Scan for the cell matching the given text and deliver its (x, y) coordinate at center. 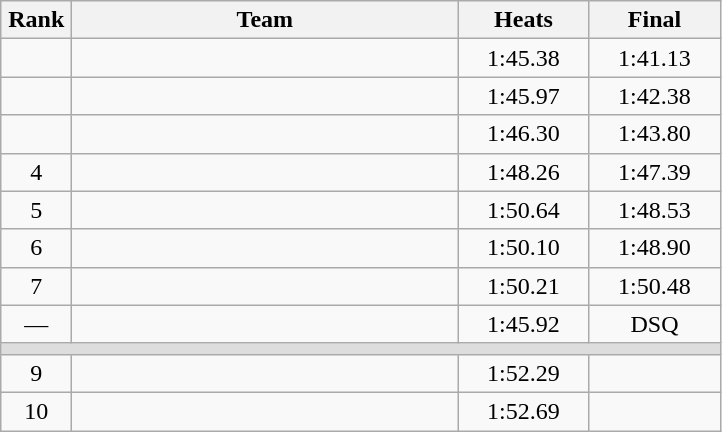
Heats (524, 20)
1:50.64 (524, 210)
1:42.38 (654, 96)
1:41.13 (654, 58)
1:50.21 (524, 286)
1:43.80 (654, 134)
— (36, 324)
Team (265, 20)
4 (36, 172)
5 (36, 210)
1:47.39 (654, 172)
1:45.92 (524, 324)
1:48.53 (654, 210)
1:45.38 (524, 58)
6 (36, 248)
Final (654, 20)
1:48.26 (524, 172)
1:50.10 (524, 248)
DSQ (654, 324)
1:52.29 (524, 373)
Rank (36, 20)
1:46.30 (524, 134)
1:50.48 (654, 286)
1:45.97 (524, 96)
7 (36, 286)
10 (36, 411)
1:48.90 (654, 248)
1:52.69 (524, 411)
9 (36, 373)
